Identify which cell holds the provided text, then report its (X, Y) central coordinate. 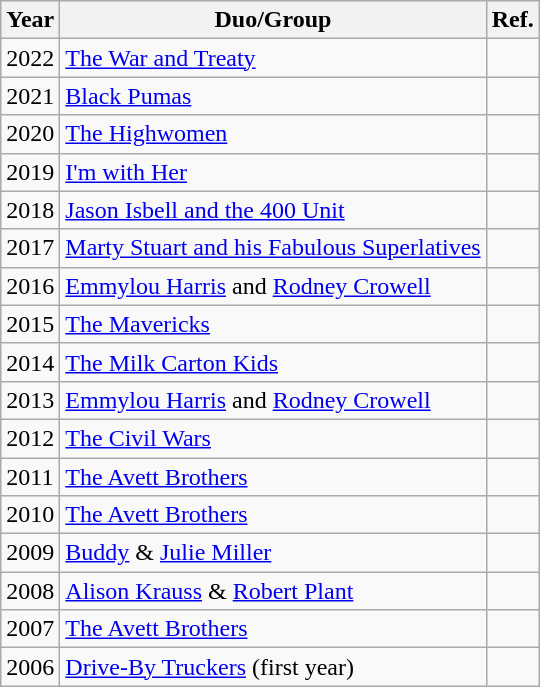
Drive-By Truckers (first year) (273, 667)
Marty Stuart and his Fabulous Superlatives (273, 248)
2017 (30, 248)
2016 (30, 286)
Year (30, 20)
2014 (30, 362)
2021 (30, 96)
Jason Isbell and the 400 Unit (273, 210)
Black Pumas (273, 96)
2018 (30, 210)
Duo/Group (273, 20)
2009 (30, 553)
2012 (30, 438)
2020 (30, 134)
I'm with Her (273, 172)
2006 (30, 667)
2008 (30, 591)
Alison Krauss & Robert Plant (273, 591)
Buddy & Julie Miller (273, 553)
The War and Treaty (273, 58)
The Highwomen (273, 134)
2015 (30, 324)
The Civil Wars (273, 438)
2010 (30, 515)
Ref. (512, 20)
The Milk Carton Kids (273, 362)
2011 (30, 477)
2019 (30, 172)
2007 (30, 629)
2013 (30, 400)
The Mavericks (273, 324)
2022 (30, 58)
